Find where the given text appears and provide that cell's center as (X, Y) coordinate. 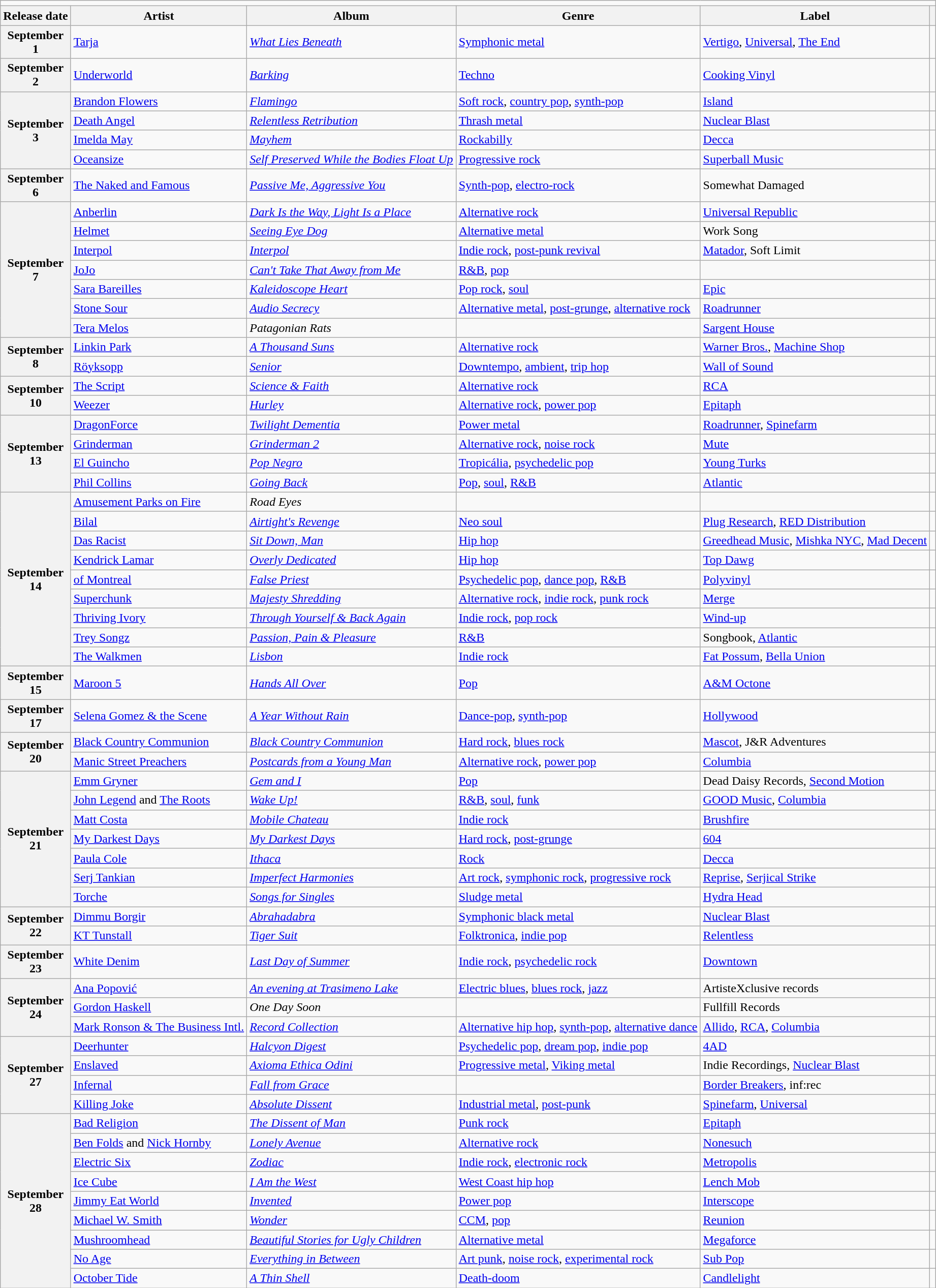
Downtempo, ambient, trip hop (578, 366)
Fall from Grace (352, 1085)
Barking (352, 75)
Das Racist (159, 540)
Metropolis (815, 1162)
R&B, pop (578, 270)
Audio Secrecy (352, 309)
R&B, soul, funk (578, 800)
False Priest (352, 579)
Power metal (578, 424)
A&M Octone (815, 683)
Invented (352, 1201)
Enslaved (159, 1065)
Roadrunner (815, 309)
Reunion (815, 1220)
Senior (352, 366)
Top Dawg (815, 560)
Maroon 5 (159, 683)
September13 (36, 453)
RCA (815, 386)
Greedhead Music, Mishka NYC, Mad Decent (815, 540)
Downtown (815, 962)
Halcyon Digest (352, 1046)
No Age (159, 1259)
Nonesuch (815, 1143)
Paula Cole (159, 858)
Bad Religion (159, 1123)
Wind-up (815, 618)
Dance-pop, synth-pop (578, 716)
Fullfill Records (815, 1007)
Self Preserved While the Bodies Float Up (352, 159)
Passive Me, Aggressive You (352, 185)
Death Angel (159, 120)
GOOD Music, Columbia (815, 800)
Hard rock, post-grunge (578, 839)
Matador, Soft Limit (815, 250)
Bilal (159, 521)
Tarja (159, 42)
Megaforce (815, 1240)
Last Day of Summer (352, 962)
Seeing Eye Dog (352, 231)
Work Song (815, 231)
Amusement Parks on Fire (159, 502)
Progressive metal, Viking metal (578, 1065)
Rockabilly (578, 140)
of Montreal (159, 579)
John Legend and The Roots (159, 800)
Abrahadabra (352, 916)
What Lies Beneath (352, 42)
September14 (36, 579)
A Year Without Rain (352, 716)
Selena Gomez & the Scene (159, 716)
The Naked and Famous (159, 185)
Sludge metal (578, 897)
September3 (36, 130)
Wonder (352, 1220)
Somewhat Damaged (815, 185)
R&B (578, 637)
Release date (36, 16)
Indie rock, post-punk revival (578, 250)
Gordon Haskell (159, 1007)
White Denim (159, 962)
Trey Songz (159, 637)
Passion, Pain & Pleasure (352, 637)
September20 (36, 752)
Science & Faith (352, 386)
Tiger Suit (352, 936)
September8 (36, 357)
A Thousand Suns (352, 347)
Synth-pop, electro-rock (578, 185)
Symphonic metal (578, 42)
Weezer (159, 405)
Border Breakers, inf:rec (815, 1085)
Beautiful Stories for Ugly Children (352, 1240)
Gem and I (352, 781)
September7 (36, 269)
Electric Six (159, 1162)
Brandon Flowers (159, 101)
September6 (36, 185)
Lonely Avenue (352, 1143)
Road Eyes (352, 502)
Röyksopp (159, 366)
Dead Daisy Records, Second Motion (815, 781)
604 (815, 839)
Phil Collins (159, 482)
Artist (159, 16)
Patagonian Rats (352, 328)
Neo soul (578, 521)
An evening at Trasimeno Lake (352, 988)
Mute (815, 444)
Alternative hip hop, synth-pop, alternative dance (578, 1027)
September17 (36, 716)
Island (815, 101)
September1 (36, 42)
West Coast hip hop (578, 1181)
Axioma Ethica Odini (352, 1065)
Allido, RCA, Columbia (815, 1027)
One Day Soon (352, 1007)
Sub Pop (815, 1259)
Lisbon (352, 657)
September23 (36, 962)
KT Tunstall (159, 936)
Killing Joke (159, 1104)
Indie rock, electronic rock (578, 1162)
Universal Republic (815, 211)
El Guincho (159, 463)
Superchunk (159, 599)
Serj Tankian (159, 877)
Hard rock, blues rock (578, 742)
Relentless (815, 936)
Psychedelic pop, dance pop, R&B (578, 579)
Folktronica, indie pop (578, 936)
Absolute Dissent (352, 1104)
Emm Gryner (159, 781)
Mobile Chateau (352, 819)
Art rock, symphonic rock, progressive rock (578, 877)
Warner Bros., Machine Shop (815, 347)
Spinefarm, Universal (815, 1104)
Mayhem (352, 140)
DragonForce (159, 424)
Mascot, J&R Adventures (815, 742)
Deerhunter (159, 1046)
Going Back (352, 482)
Grinderman 2 (352, 444)
Brushfire (815, 819)
October Tide (159, 1278)
Thriving Ivory (159, 618)
Techno (578, 75)
Linkin Park (159, 347)
Matt Costa (159, 819)
Reprise, Serjical Strike (815, 877)
The Walkmen (159, 657)
A Thin Shell (352, 1278)
Young Turks (815, 463)
Imperfect Harmonies (352, 877)
Pop Negro (352, 463)
Jimmy Eat World (159, 1201)
Ben Folds and Nick Hornby (159, 1143)
Power pop (578, 1201)
Indie rock, pop rock (578, 618)
Alternative rock, noise rock (578, 444)
Infernal (159, 1085)
Imelda May (159, 140)
Tropicália, psychedelic pop (578, 463)
September24 (36, 1007)
Grinderman (159, 444)
ArtisteXclusive records (815, 988)
Hands All Over (352, 683)
Cooking Vinyl (815, 75)
Death-doom (578, 1278)
Punk rock (578, 1123)
September22 (36, 926)
JoJo (159, 270)
Mark Ronson & The Business Intl. (159, 1027)
4AD (815, 1046)
Sit Down, Man (352, 540)
Soft rock, country pop, synth-pop (578, 101)
Overly Dedicated (352, 560)
Flamingo (352, 101)
Candlelight (815, 1278)
Merge (815, 599)
Torche (159, 897)
Pop, soul, R&B (578, 482)
Majesty Shredding (352, 599)
Wall of Sound (815, 366)
Genre (578, 16)
September15 (36, 683)
Alternative metal, post-grunge, alternative rock (578, 309)
Hurley (352, 405)
Polyvinyl (815, 579)
Relentless Retribution (352, 120)
Dark Is the Way, Light Is a Place (352, 211)
Ithaca (352, 858)
Underworld (159, 75)
The Dissent of Man (352, 1123)
Plug Research, RED Distribution (815, 521)
Rock (578, 858)
Manic Street Preachers (159, 761)
CCM, pop (578, 1220)
Industrial metal, post-punk (578, 1104)
September28 (36, 1201)
Fat Possum, Bella Union (815, 657)
Columbia (815, 761)
Michael W. Smith (159, 1220)
Twilight Dementia (352, 424)
Album (352, 16)
Art punk, noise rock, experimental rock (578, 1259)
Everything in Between (352, 1259)
Pop rock, soul (578, 289)
Indie Recordings, Nuclear Blast (815, 1065)
The Script (159, 386)
Vertigo, Universal, The End (815, 42)
Dimmu Borgir (159, 916)
Ana Popović (159, 988)
Lench Mob (815, 1181)
Indie rock, psychedelic rock (578, 962)
Stone Sour (159, 309)
Interscope (815, 1201)
Label (815, 16)
Helmet (159, 231)
Zodiac (352, 1162)
Alternative rock, indie rock, punk rock (578, 599)
Psychedelic pop, dream pop, indie pop (578, 1046)
Postcards from a Young Man (352, 761)
Wake Up! (352, 800)
Can't Take That Away from Me (352, 270)
Roadrunner, Spinefarm (815, 424)
Superball Music (815, 159)
Hollywood (815, 716)
Epic (815, 289)
Sargent House (815, 328)
Tera Melos (159, 328)
Progressive rock (578, 159)
Oceansize (159, 159)
Thrash metal (578, 120)
Songs for Singles (352, 897)
Symphonic black metal (578, 916)
Electric blues, blues rock, jazz (578, 988)
Through Yourself & Back Again (352, 618)
September10 (36, 395)
September2 (36, 75)
Atlantic (815, 482)
Kaleidoscope Heart (352, 289)
September27 (36, 1075)
Airtight's Revenge (352, 521)
Songbook, Atlantic (815, 637)
Ice Cube (159, 1181)
Kendrick Lamar (159, 560)
September21 (36, 839)
Sara Bareilles (159, 289)
Hydra Head (815, 897)
Record Collection (352, 1027)
Mushroomhead (159, 1240)
I Am the West (352, 1181)
Anberlin (159, 211)
